From the cell containing the given text, extract its center point as [X, Y] coordinate. 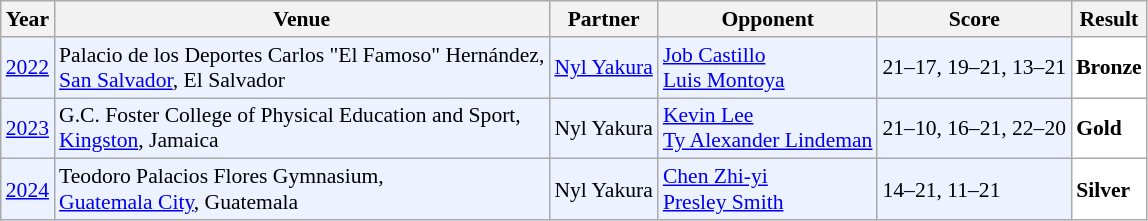
2024 [28, 190]
Year [28, 19]
G.C. Foster College of Physical Education and Sport,Kingston, Jamaica [302, 128]
21–17, 19–21, 13–21 [974, 68]
2022 [28, 68]
Opponent [768, 19]
Job Castillo Luis Montoya [768, 68]
21–10, 16–21, 22–20 [974, 128]
Partner [603, 19]
Teodoro Palacios Flores Gymnasium,Guatemala City, Guatemala [302, 190]
14–21, 11–21 [974, 190]
Gold [1109, 128]
Palacio de los Deportes Carlos "El Famoso" Hernández,San Salvador, El Salvador [302, 68]
Bronze [1109, 68]
Silver [1109, 190]
Kevin Lee Ty Alexander Lindeman [768, 128]
2023 [28, 128]
Venue [302, 19]
Score [974, 19]
Result [1109, 19]
Chen Zhi-yi Presley Smith [768, 190]
